Provide the (x, y) coordinate of the cell's center where the given text is located.  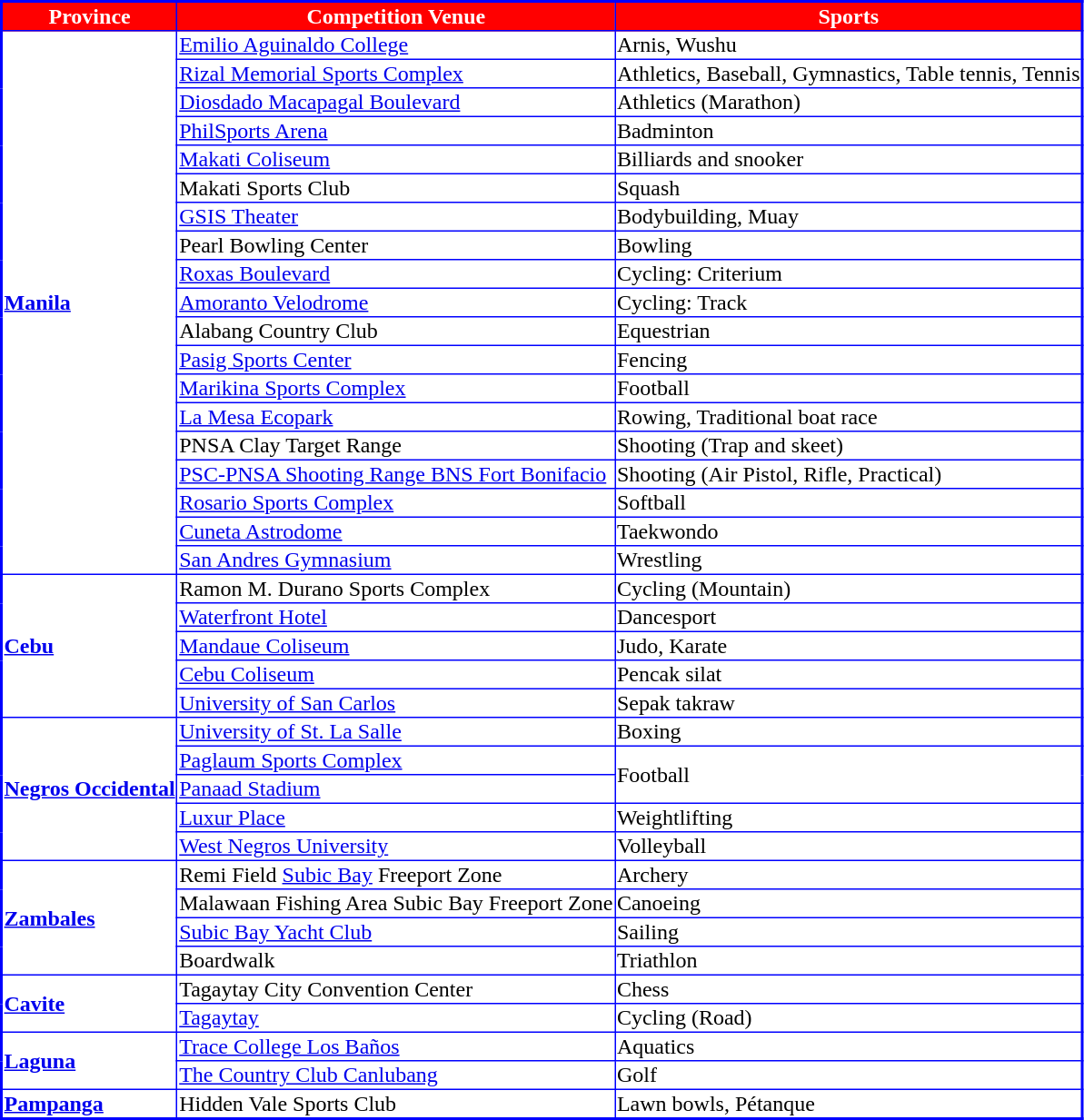
Athletics (Marathon) (849, 103)
Trace College Los Baños (396, 1046)
GSIS Theater (396, 217)
Roxas Boulevard (396, 274)
Taekwondo (849, 531)
Volleyball (849, 847)
Subic Bay Yacht Club (396, 932)
Cycling (Mountain) (849, 589)
Softball (849, 503)
Wrestling (849, 560)
Golf (849, 1075)
Waterfront Hotel (396, 618)
Aquatics (849, 1046)
Shooting (Air Pistol, Rifle, Practical) (849, 474)
Arnis, Wushu (849, 45)
Rizal Memorial Sports Complex (396, 74)
Remi Field Subic Bay Freeport Zone (396, 875)
Mandaue Coliseum (396, 646)
Marikina Sports Complex (396, 389)
Tagaytay City Convention Center (396, 989)
Triathlon (849, 961)
Diosdado Macapagal Boulevard (396, 103)
Rowing, Traditional boat race (849, 417)
Emilio Aguinaldo College (396, 45)
Boxing (849, 732)
Shooting (Trap and skeet) (849, 446)
Pencak silat (849, 675)
Hidden Vale Sports Club (396, 1104)
University of St. La Salle (396, 732)
PhilSports Arena (396, 131)
Athletics, Baseball, Gymnastics, Table tennis, Tennis (849, 74)
Bowling (849, 245)
PNSA Clay Target Range (396, 446)
Boardwalk (396, 961)
Dancesport (849, 618)
The Country Club Canlubang (396, 1075)
Negros Occidental (89, 789)
Squash (849, 188)
Sailing (849, 932)
Zambales (89, 917)
Lawn bowls, Pétanque (849, 1104)
Amoranto Velodrome (396, 302)
Pasig Sports Center (396, 360)
Billiards and snooker (849, 160)
Paglaum Sports Complex (396, 760)
Cuneta Astrodome (396, 531)
Cycling: Track (849, 302)
Pampanga (89, 1104)
Cavite (89, 1003)
University of San Carlos (396, 703)
Sports (849, 16)
Makati Sports Club (396, 188)
Ramon M. Durano Sports Complex (396, 589)
Cycling (Road) (849, 1018)
Bodybuilding, Muay (849, 217)
Cebu Coliseum (396, 675)
Rosario Sports Complex (396, 503)
Badminton (849, 131)
Chess (849, 989)
Cycling: Criterium (849, 274)
Alabang Country Club (396, 332)
Judo, Karate (849, 646)
PSC-PNSA Shooting Range BNS Fort Bonifacio (396, 474)
Weightlifting (849, 818)
Panaad Stadium (396, 789)
Makati Coliseum (396, 160)
Fencing (849, 360)
West Negros University (396, 847)
Competition Venue (396, 16)
San Andres Gymnasium (396, 560)
Sepak takraw (849, 703)
Malawaan Fishing Area Subic Bay Freeport Zone (396, 904)
Luxur Place (396, 818)
Pearl Bowling Center (396, 245)
La Mesa Ecopark (396, 417)
Tagaytay (396, 1018)
Archery (849, 875)
Manila (89, 302)
Laguna (89, 1061)
Cebu (89, 646)
Province (89, 16)
Canoeing (849, 904)
Equestrian (849, 332)
